Return (X, Y) of the center of cell containing provided text 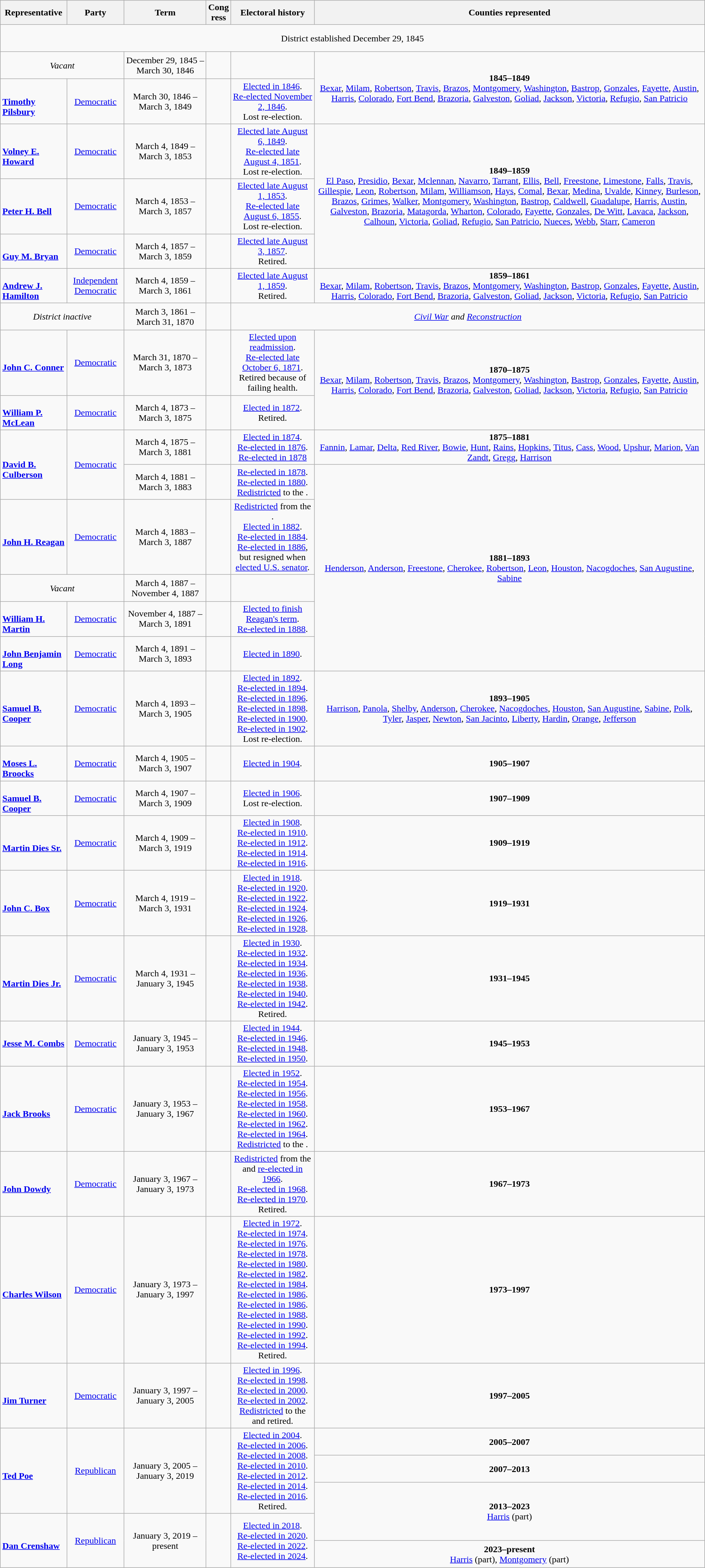
1909–1919 (509, 843)
1875–1881Fannin, Lamar, Delta, Red River, Bowie, Hunt, Rains, Hopkins, Titus, Cass, Wood, Upshur, Marion, Van Zandt, Gregg, Harrison (509, 447)
Civil War and Reconstruction (468, 317)
Elected in 2004.Re-elected in 2006.Re-elected in 2008.Re-elected in 2010.Re-elected in 2012.Re-elected in 2014.Re-elected in 2016.Retired. (273, 1471)
Elected in 1944.Re-elected in 1946.Re-elected in 1948.Re-elected in 1950. (273, 1043)
Moses L. Broocks (34, 764)
March 4, 1873 –March 3, 1875 (165, 413)
John Dowdy (34, 1184)
Re-elected in 1878.Re-elected in 1880.Redistricted to the . (273, 482)
Elected late August 1, 1853.Re-elected late August 6, 1855.Lost re-election. (273, 206)
District established December 29, 1845 (352, 38)
1931–1945 (509, 979)
January 3, 2005 –January 3, 2019 (165, 1471)
March 4, 1857 –March 3, 1859 (165, 251)
1905–1907 (509, 764)
Elected in 1908.Re-elected in 1910.Re-elected in 1912.Re-elected in 1914.Re-elected in 1916. (273, 843)
John C. Box (34, 903)
Elected in 1996.Re-elected in 1998.Re-elected in 2000.Re-elected in 2002.Redistricted to the and retired. (273, 1396)
2007–2013 (509, 1469)
Elected in 1872.Retired. (273, 413)
John C. Conner (34, 363)
Elected upon readmission.Re-elected late October 6, 1871.Retired because of failing health. (273, 363)
Martin Dies Jr. (34, 979)
Redistricted from the and re-elected in 1966.Re-elected in 1968.Re-elected in 1970.Retired. (273, 1184)
Elected in 2018.Re-elected in 2020.Re-elected in 2022.Re-elected in 2024. (273, 1541)
Party (96, 13)
January 3, 1953 –January 3, 1967 (165, 1109)
John H. Reagan (34, 537)
1919–1931 (509, 903)
1973–1997 (509, 1289)
March 4, 1859 –March 3, 1861 (165, 286)
Elected in 1846.Re-elected November 2, 1846.Lost re-election. (273, 102)
2023–presentHarris (part), Montgomery (part) (509, 1554)
John Benjamin Long (34, 653)
March 4, 1883 –March 3, 1887 (165, 537)
Ted Poe (34, 1471)
Elected late August 6, 1849.Re-elected late August 4, 1851.Lost re-election. (273, 151)
Dan Crenshaw (34, 1541)
Elected in 1892.Re-elected in 1894.Re-elected in 1896.Re-elected in 1898.Re-elected in 1900.Re-elected in 1902.Lost re-election. (273, 709)
November 4, 1887 –March 3, 1891 (165, 619)
Elected in 1874.Re-elected in 1876.Re-elected in 1878 (273, 447)
Volney E. Howard (34, 151)
Jim Turner (34, 1396)
2005–2007 (509, 1442)
Peter H. Bell (34, 206)
2013–2023Harris (part) (509, 1512)
Jack Brooks (34, 1109)
Guy M. Bryan (34, 251)
January 3, 1997 –January 3, 2005 (165, 1396)
Redistricted from the .Elected in 1882.Re-elected in 1884.Re-elected in 1886, but resigned when elected U.S. senator. (273, 537)
January 3, 1945 –January 3, 1953 (165, 1043)
March 30, 1846 –March 3, 1849 (165, 102)
March 4, 1931 –January 3, 1945 (165, 979)
March 4, 1909 –March 3, 1919 (165, 843)
William P. McLean (34, 413)
1967–1973 (509, 1184)
March 4, 1849 –March 3, 1853 (165, 151)
Electoral history (273, 13)
March 4, 1891 –March 3, 1893 (165, 653)
1953–1967 (509, 1109)
March 3, 1861 –March 31, 1870 (165, 317)
1997–2005 (509, 1396)
David B. Culberson (34, 464)
Timothy Pilsbury (34, 102)
March 4, 1887 –November 4, 1887 (165, 588)
Elected to finish Reagan's term.Re-elected in 1888. (273, 619)
March 4, 1919 –March 3, 1931 (165, 903)
Elected in 1906.Lost re-election. (273, 798)
1881–1893Henderson, Anderson, Freestone, Cherokee, Robertson, Leon, Houston, Nacogdoches, San Augustine, Sabine (509, 568)
Martin Dies Sr. (34, 843)
March 4, 1905 –March 3, 1907 (165, 764)
January 3, 1967 –January 3, 1973 (165, 1184)
Counties represented (509, 13)
Representative (34, 13)
March 4, 1893 –March 3, 1905 (165, 709)
1907–1909 (509, 798)
District inactive (63, 317)
William H. Martin (34, 619)
Andrew J. Hamilton (34, 286)
Elected late August 1, 1859.Retired. (273, 286)
March 4, 1907 –March 3, 1909 (165, 798)
Elected late August 3, 1857.Retired. (273, 251)
March 4, 1881 –March 3, 1883 (165, 482)
March 31, 1870 –March 3, 1873 (165, 363)
March 4, 1875 –March 3, 1881 (165, 447)
Congress (218, 13)
January 3, 2019 –present (165, 1541)
Jesse M. Combs (34, 1043)
Elected in 1930.Re-elected in 1932.Re-elected in 1934.Re-elected in 1936.Re-elected in 1938.Re-elected in 1940.Re-elected in 1942.Retired. (273, 979)
Term (165, 13)
1945–1953 (509, 1043)
Elected in 1890. (273, 653)
Elected in 1918.Re-elected in 1920.Re-elected in 1922.Re-elected in 1924.Re-elected in 1926.Re-elected in 1928. (273, 903)
December 29, 1845 –March 30, 1846 (165, 65)
Elected in 1904. (273, 764)
Independent Democratic (96, 286)
March 4, 1853 –March 3, 1857 (165, 206)
Charles Wilson (34, 1289)
January 3, 1973 –January 3, 1997 (165, 1289)
